Extract the [X, Y] coordinate from the center of the cell holding the provided text.  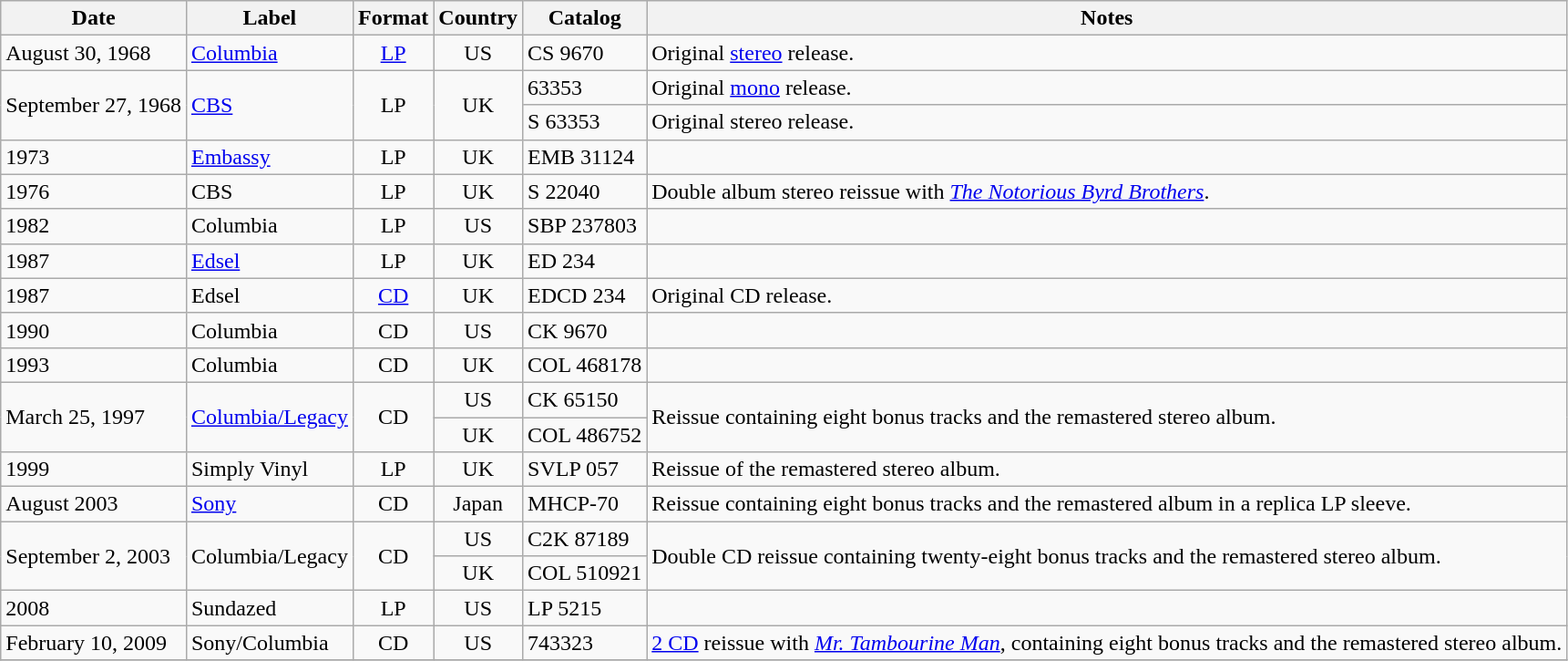
COL 468178 [585, 365]
SVLP 057 [585, 470]
September 2, 2003 [94, 556]
1982 [94, 226]
EMB 31124 [585, 157]
CK 65150 [585, 399]
Japan [478, 504]
63353 [585, 88]
Original mono release. [1107, 88]
S 22040 [585, 191]
Reissue containing eight bonus tracks and the remastered album in a replica LP sleeve. [1107, 504]
COL 486752 [585, 435]
Country [478, 18]
MHCP-70 [585, 504]
February 10, 2009 [94, 643]
August 2003 [94, 504]
September 27, 1968 [94, 105]
C2K 87189 [585, 539]
SBP 237803 [585, 226]
CK 9670 [585, 330]
March 25, 1997 [94, 417]
Reissue of the remastered stereo album. [1107, 470]
Sony [270, 504]
743323 [585, 643]
S 63353 [585, 122]
2 CD reissue with Mr. Tambourine Man, containing eight bonus tracks and the remastered stereo album. [1107, 643]
Reissue containing eight bonus tracks and the remastered stereo album. [1107, 417]
Sony/Columbia [270, 643]
Simply Vinyl [270, 470]
1976 [94, 191]
Catalog [585, 18]
ED 234 [585, 261]
Date [94, 18]
Notes [1107, 18]
LP 5215 [585, 608]
2008 [94, 608]
Label [270, 18]
August 30, 1968 [94, 53]
Sundazed [270, 608]
COL 510921 [585, 573]
1999 [94, 470]
Double CD reissue containing twenty-eight bonus tracks and the remastered stereo album. [1107, 556]
Double album stereo reissue with The Notorious Byrd Brothers. [1107, 191]
1993 [94, 365]
Original CD release. [1107, 295]
EDCD 234 [585, 295]
Embassy [270, 157]
CS 9670 [585, 53]
1973 [94, 157]
Format [393, 18]
1990 [94, 330]
